Provide the [x, y] coordinate of the cell's center where the given text is located.  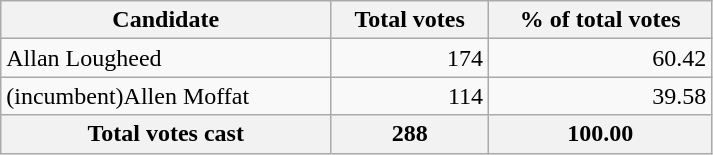
Total votes [410, 20]
174 [410, 58]
100.00 [600, 134]
% of total votes [600, 20]
Total votes cast [166, 134]
39.58 [600, 96]
Candidate [166, 20]
60.42 [600, 58]
Allan Lougheed [166, 58]
114 [410, 96]
288 [410, 134]
(incumbent)Allen Moffat [166, 96]
